Determine the (X, Y) coordinate at the center of the cell enclosing the given text.  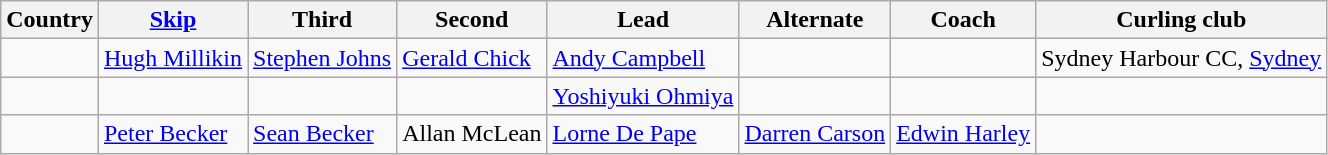
Peter Becker (172, 134)
Sean Becker (322, 134)
Stephen Johns (322, 58)
Allan McLean (472, 134)
Skip (172, 20)
Country (50, 20)
Second (472, 20)
Andy Campbell (643, 58)
Coach (964, 20)
Lorne De Pape (643, 134)
Yoshiyuki Ohmiya (643, 96)
Gerald Chick (472, 58)
Hugh Millikin (172, 58)
Darren Carson (815, 134)
Lead (643, 20)
Third (322, 20)
Alternate (815, 20)
Sydney Harbour CC, Sydney (1182, 58)
Curling club (1182, 20)
Edwin Harley (964, 134)
